Search for the cell housing the specified text and yield its (X, Y) center coordinate. 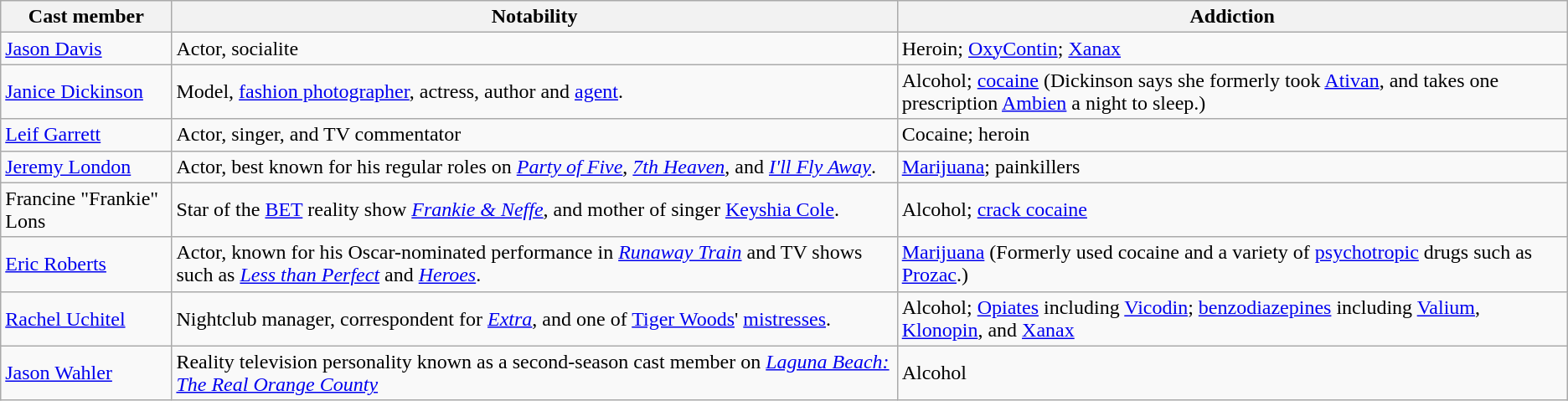
Francine "Frankie" Lons (86, 209)
Actor, singer, and TV commentator (534, 135)
Actor, best known for his regular roles on Party of Five, 7th Heaven, and I'll Fly Away. (534, 167)
Notability (534, 17)
Cocaine; heroin (1232, 135)
Actor, known for his Oscar-nominated performance in Runaway Train and TV shows such as Less than Perfect and Heroes. (534, 265)
Leif Garrett (86, 135)
Addiction (1232, 17)
Eric Roberts (86, 265)
Marijuana; painkillers (1232, 167)
Marijuana (Formerly used cocaine and a variety of psychotropic drugs such as Prozac.) (1232, 265)
Jeremy London (86, 167)
Jason Davis (86, 49)
Alcohol; Opiates including Vicodin; benzodiazepines including Valium, Klonopin, and Xanax (1232, 318)
Actor, socialite (534, 49)
Model, fashion photographer, actress, author and agent. (534, 92)
Alcohol (1232, 373)
Heroin; OxyContin; Xanax (1232, 49)
Alcohol; cocaine (Dickinson says she formerly took Ativan, and takes one prescription Ambien a night to sleep.) (1232, 92)
Janice Dickinson (86, 92)
Rachel Uchitel (86, 318)
Star of the BET reality show Frankie & Neffe, and mother of singer Keyshia Cole. (534, 209)
Alcohol; crack cocaine (1232, 209)
Reality television personality known as a second-season cast member on Laguna Beach: The Real Orange County (534, 373)
Cast member (86, 17)
Nightclub manager, correspondent for Extra, and one of Tiger Woods' mistresses. (534, 318)
Jason Wahler (86, 373)
